Search for the cell housing the specified text and yield its [X, Y] center coordinate. 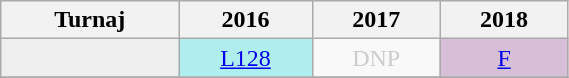
F [504, 58]
L128 [246, 58]
2016 [246, 20]
Turnaj [90, 20]
2018 [504, 20]
DNP [376, 58]
2017 [376, 20]
